Locate the cell with the specified text and output its [x, y] center coordinate. 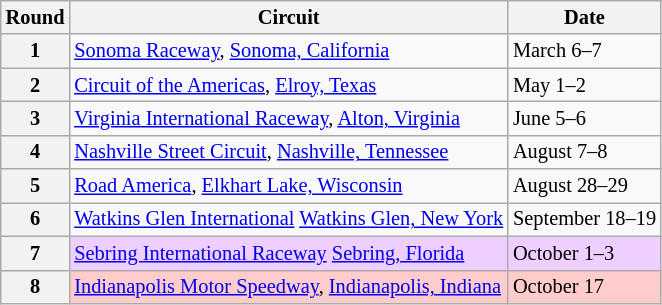
Virginia International Raceway, Alton, Virginia [288, 118]
September 18–19 [584, 219]
March 6–7 [584, 51]
5 [36, 186]
Sebring International Raceway Sebring, Florida [288, 253]
August 7–8 [584, 152]
Circuit [288, 17]
3 [36, 118]
1 [36, 51]
2 [36, 85]
8 [36, 287]
Sonoma Raceway, Sonoma, California [288, 51]
6 [36, 219]
May 1–2 [584, 85]
Round [36, 17]
Date [584, 17]
Nashville Street Circuit, Nashville, Tennessee [288, 152]
4 [36, 152]
7 [36, 253]
October 1–3 [584, 253]
Road America, Elkhart Lake, Wisconsin [288, 186]
June 5–6 [584, 118]
Circuit of the Americas, Elroy, Texas [288, 85]
August 28–29 [584, 186]
October 17 [584, 287]
Watkins Glen International Watkins Glen, New York [288, 219]
Indianapolis Motor Speedway, Indianapolis, Indiana [288, 287]
